Scan for the cell matching the given text and deliver its [x, y] coordinate at center. 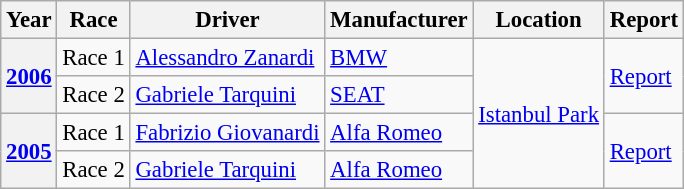
Race [94, 20]
Driver [228, 20]
Manufacturer [399, 20]
BMW [399, 58]
Fabrizio Giovanardi [228, 133]
Location [538, 20]
2006 [29, 76]
Istanbul Park [538, 114]
SEAT [399, 95]
Alessandro Zanardi [228, 58]
2005 [29, 152]
Year [29, 20]
